Output the [x, y] coordinate of the center of the cell containing the given text.  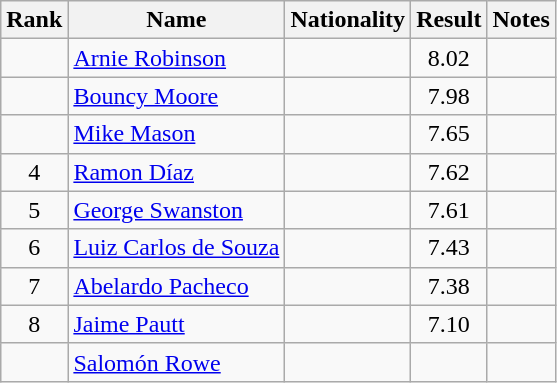
7.62 [449, 172]
Salomón Rowe [176, 362]
5 [34, 210]
7.61 [449, 210]
Name [176, 20]
Abelardo Pacheco [176, 286]
Mike Mason [176, 134]
Bouncy Moore [176, 96]
7.43 [449, 248]
6 [34, 248]
8 [34, 324]
Arnie Robinson [176, 58]
Ramon Díaz [176, 172]
8.02 [449, 58]
4 [34, 172]
Nationality [348, 20]
7.65 [449, 134]
Result [449, 20]
Notes [521, 20]
Jaime Pautt [176, 324]
7.98 [449, 96]
Luiz Carlos de Souza [176, 248]
7.10 [449, 324]
George Swanston [176, 210]
Rank [34, 20]
7 [34, 286]
7.38 [449, 286]
